Identify which cell holds the provided text, then report its [x, y] central coordinate. 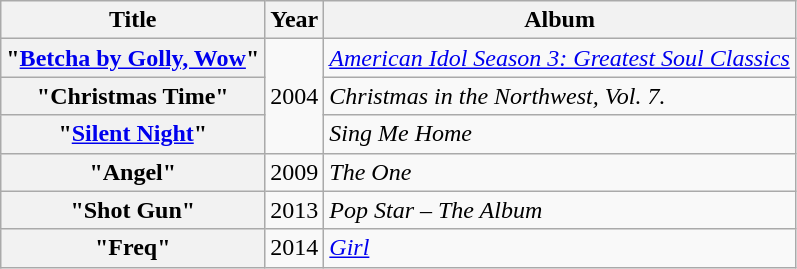
2013 [294, 210]
"Betcha by Golly, Wow" [133, 58]
"Shot Gun" [133, 210]
The One [560, 172]
Year [294, 20]
2004 [294, 96]
2009 [294, 172]
Sing Me Home [560, 134]
Title [133, 20]
"Freq" [133, 248]
2014 [294, 248]
"Angel" [133, 172]
Album [560, 20]
"Silent Night" [133, 134]
"Christmas Time" [133, 96]
American Idol Season 3: Greatest Soul Classics [560, 58]
Pop Star – The Album [560, 210]
Christmas in the Northwest, Vol. 7. [560, 96]
Girl [560, 248]
